Return (x, y) of the center of cell containing provided text 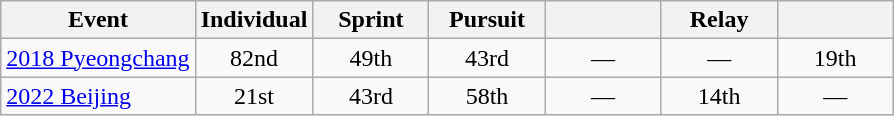
21st (254, 96)
82nd (254, 58)
2022 Beijing (98, 96)
19th (835, 58)
Sprint (371, 20)
49th (371, 58)
14th (719, 96)
Event (98, 20)
2018 Pyeongchang (98, 58)
Relay (719, 20)
Individual (254, 20)
Pursuit (487, 20)
58th (487, 96)
